Extract the [X, Y] coordinate from the center of the cell holding the provided text.  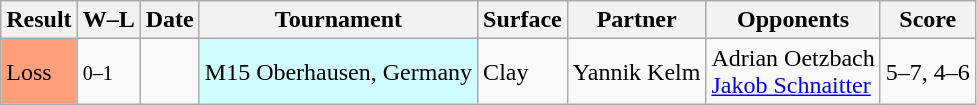
Date [170, 20]
M15 Oberhausen, Germany [338, 72]
Result [39, 20]
Partner [636, 20]
5–7, 4–6 [928, 72]
Score [928, 20]
Adrian Oetzbach Jakob Schnaitter [793, 72]
Clay [523, 72]
0–1 [108, 72]
Surface [523, 20]
Opponents [793, 20]
Yannik Kelm [636, 72]
Tournament [338, 20]
Loss [39, 72]
W–L [108, 20]
